Scan for the cell matching the given text and deliver its [X, Y] coordinate at center. 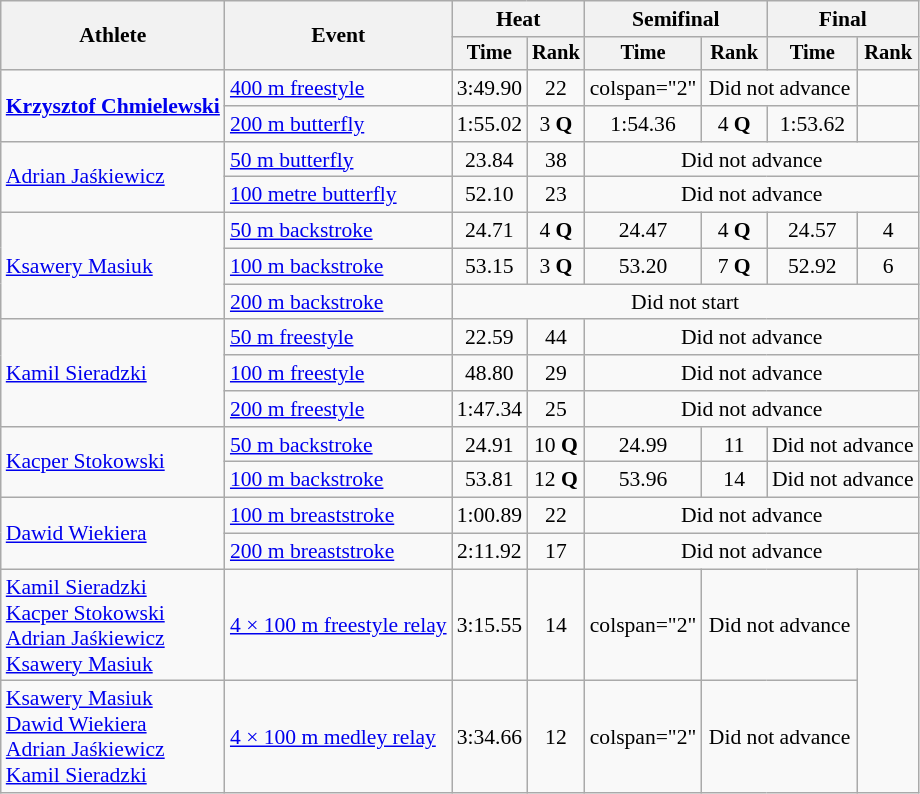
1:55.02 [490, 124]
6 [888, 267]
Heat [518, 19]
200 m breaststroke [338, 552]
4 × 100 m freestyle relay [338, 625]
100 m breaststroke [338, 516]
3:34.66 [490, 737]
24.91 [490, 445]
200 m freestyle [338, 409]
23 [556, 195]
24.57 [812, 231]
22.59 [490, 338]
17 [556, 552]
24.71 [490, 231]
Kacper Stokowski [113, 462]
53.15 [490, 267]
100 metre butterfly [338, 195]
53.81 [490, 480]
11 [734, 445]
12 Q [556, 480]
Event [338, 36]
Semifinal [676, 19]
50 m freestyle [338, 338]
4 × 100 m medley relay [338, 737]
2:11.92 [490, 552]
44 [556, 338]
Kamil SieradzkiKacper StokowskiAdrian JaśkiewiczKsawery Masiuk [113, 625]
50 m butterfly [338, 160]
53.20 [644, 267]
Ksawery Masiuk [113, 266]
29 [556, 373]
1:54.36 [644, 124]
Final [843, 19]
100 m freestyle [338, 373]
200 m butterfly [338, 124]
12 [556, 737]
38 [556, 160]
1:53.62 [812, 124]
1:00.89 [490, 516]
53.96 [644, 480]
48.80 [490, 373]
Dawid Wiekiera [113, 534]
200 m backstroke [338, 302]
Did not start [686, 302]
400 m freestyle [338, 88]
25 [556, 409]
24.99 [644, 445]
Krzysztof Chmielewski [113, 106]
52.10 [490, 195]
24.47 [644, 231]
Adrian Jaśkiewicz [113, 178]
3:49.90 [490, 88]
3:15.55 [490, 625]
7 Q [734, 267]
1:47.34 [490, 409]
23.84 [490, 160]
Kamil Sieradzki [113, 374]
Athlete [113, 36]
10 Q [556, 445]
Ksawery MasiukDawid WiekieraAdrian JaśkiewiczKamil Sieradzki [113, 737]
52.92 [812, 267]
4 [888, 231]
